Output the (X, Y) coordinate of the center of the cell containing the given text.  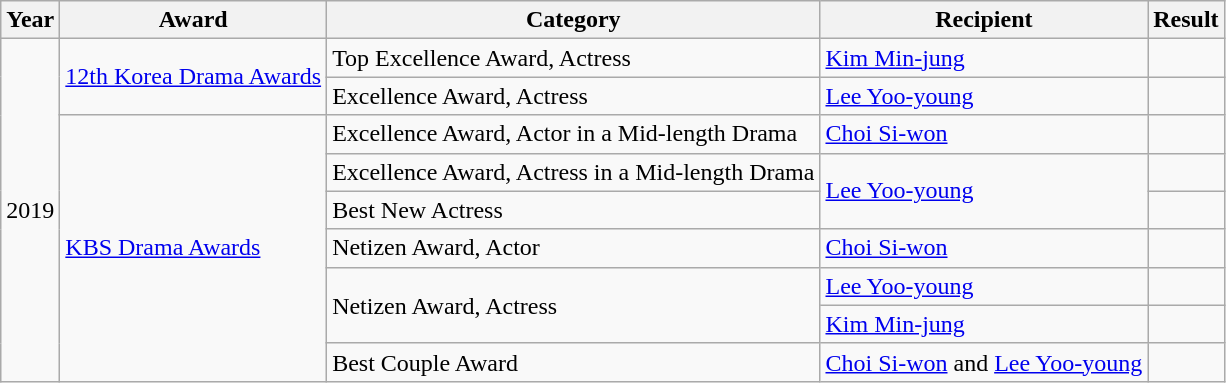
Category (574, 20)
12th Korea Drama Awards (194, 77)
Top Excellence Award, Actress (574, 58)
Netizen Award, Actress (574, 305)
Recipient (984, 20)
Excellence Award, Actress in a Mid-length Drama (574, 172)
Excellence Award, Actor in a Mid-length Drama (574, 134)
Netizen Award, Actor (574, 248)
Best Couple Award (574, 362)
Result (1186, 20)
2019 (30, 210)
Best New Actress (574, 210)
Award (194, 20)
Choi Si-won and Lee Yoo-young (984, 362)
Year (30, 20)
KBS Drama Awards (194, 248)
Excellence Award, Actress (574, 96)
